Scan for the cell matching the given text and deliver its [x, y] coordinate at center. 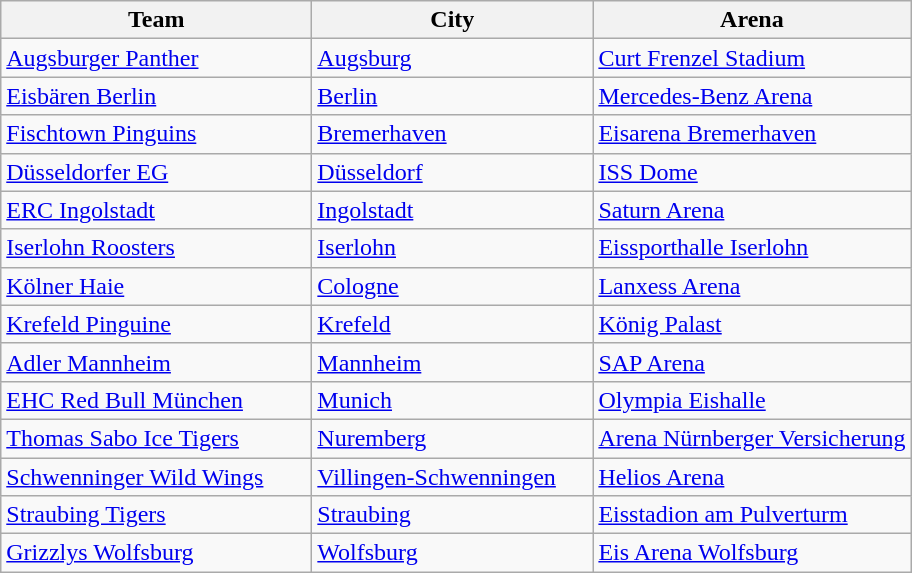
Augsburger Panther [156, 58]
Eisarena Bremerhaven [752, 134]
Bremerhaven [452, 134]
Fischtown Pinguins [156, 134]
Iserlohn Roosters [156, 248]
Arena [752, 20]
Grizzlys Wolfsburg [156, 553]
City [452, 20]
Munich [452, 400]
Ingolstadt [452, 210]
ISS Dome [752, 172]
SAP Arena [752, 362]
Eisstadion am Pulverturm [752, 515]
Adler Mannheim [156, 362]
Iserlohn [452, 248]
Curt Frenzel Stadium [752, 58]
Thomas Sabo Ice Tigers [156, 438]
Eissporthalle Iserlohn [752, 248]
Cologne [452, 286]
Lanxess Arena [752, 286]
Düsseldorfer EG [156, 172]
König Palast [752, 324]
Schwenninger Wild Wings [156, 477]
Straubing [452, 515]
Mannheim [452, 362]
Eis Arena Wolfsburg [752, 553]
Düsseldorf [452, 172]
Saturn Arena [752, 210]
Mercedes-Benz Arena [752, 96]
Straubing Tigers [156, 515]
Wolfsburg [452, 553]
Kölner Haie [156, 286]
Nuremberg [452, 438]
ERC Ingolstadt [156, 210]
Olympia Eishalle [752, 400]
Augsburg [452, 58]
Villingen-Schwenningen [452, 477]
Helios Arena [752, 477]
Berlin [452, 96]
Krefeld Pinguine [156, 324]
EHC Red Bull München [156, 400]
Arena Nürnberger Versicherung [752, 438]
Team [156, 20]
Eisbären Berlin [156, 96]
Krefeld [452, 324]
